Capture the cell that displays the provided text and extract its (X, Y) central coordinate. 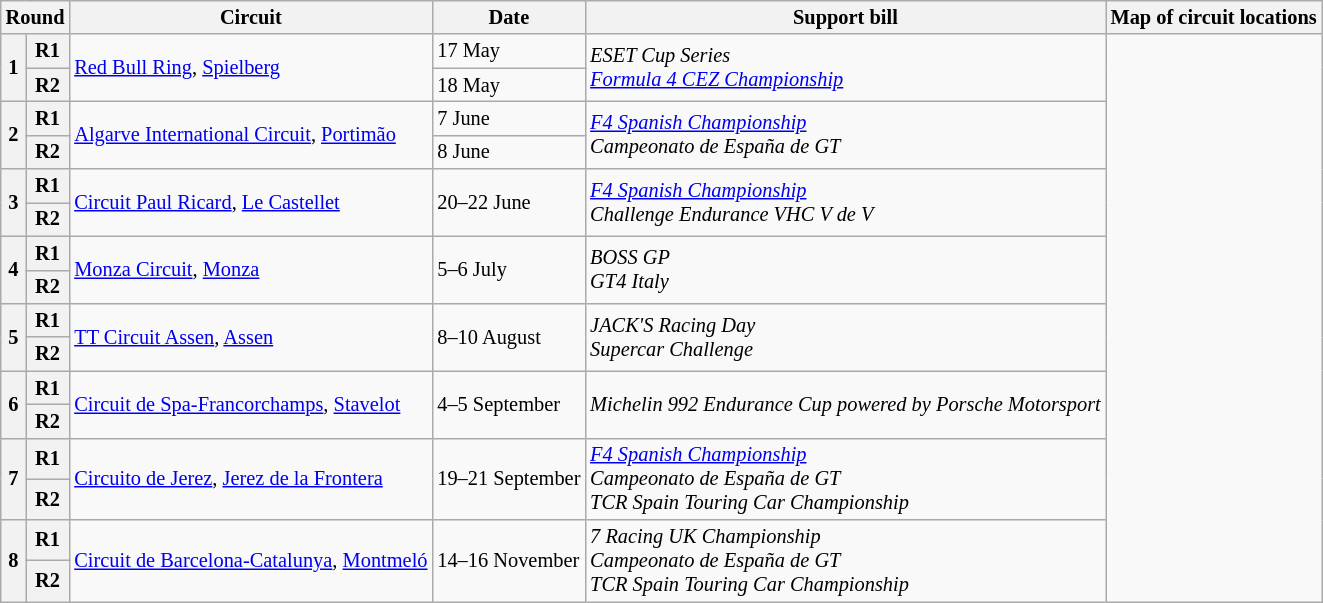
Michelin 992 Endurance Cup powered by Porsche Motorsport (845, 404)
7 June (508, 118)
Round (36, 17)
5–6 July (508, 270)
ESET Cup SeriesFormula 4 CEZ Championship (845, 68)
Red Bull Ring, Spielberg (250, 68)
5 (14, 336)
F4 Spanish ChampionshipCampeonato de España de GT (845, 134)
F4 Spanish ChampionshipChallenge Endurance VHC V de V (845, 202)
Circuito de Jerez, Jerez de la Frontera (250, 479)
7 Racing UK ChampionshipCampeonato de España de GTTCR Spain Touring Car Championship (845, 561)
Map of circuit locations (1214, 17)
1 (14, 68)
2 (14, 134)
Circuit de Spa-Francorchamps, Stavelot (250, 404)
F4 Spanish ChampionshipCampeonato de España de GTTCR Spain Touring Car Championship (845, 479)
4 (14, 270)
Support bill (845, 17)
8 (14, 561)
Circuit (250, 17)
Circuit de Barcelona-Catalunya, Montmeló (250, 561)
Algarve International Circuit, Portimão (250, 134)
Circuit Paul Ricard, Le Castellet (250, 202)
18 May (508, 85)
3 (14, 202)
TT Circuit Assen, Assen (250, 336)
19–21 September (508, 479)
6 (14, 404)
14–16 November (508, 561)
4–5 September (508, 404)
Monza Circuit, Monza (250, 270)
Date (508, 17)
20–22 June (508, 202)
BOSS GPGT4 Italy (845, 270)
8 June (508, 152)
8–10 August (508, 336)
17 May (508, 51)
7 (14, 479)
JACK'S Racing DaySupercar Challenge (845, 336)
